Return the [x, y] coordinate for the center point of the cell that contains the specified text.  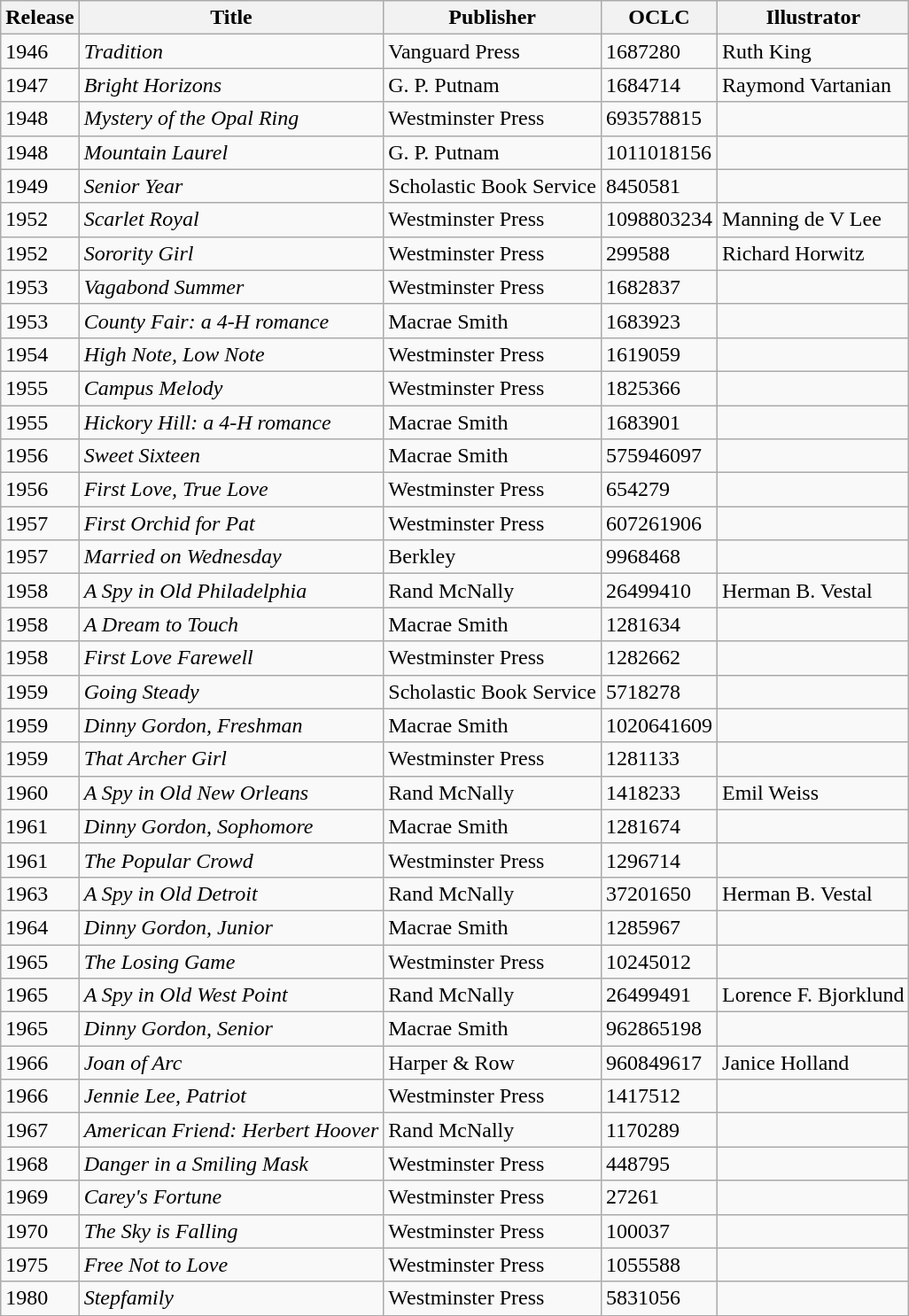
9968468 [659, 557]
1285967 [659, 927]
Stepfamily [231, 1298]
1825366 [659, 388]
1020641609 [659, 725]
Lorence F. Bjorklund [813, 995]
1963 [40, 894]
1968 [40, 1164]
Vanguard Press [493, 51]
A Spy in Old Detroit [231, 894]
8450581 [659, 186]
26499491 [659, 995]
1683923 [659, 321]
1682837 [659, 287]
Going Steady [231, 692]
693578815 [659, 119]
The Popular Crowd [231, 860]
Vagabond Summer [231, 287]
299588 [659, 253]
1980 [40, 1298]
Bright Horizons [231, 85]
Hickory Hill: a 4-H romance [231, 422]
Dinny Gordon, Senior [231, 1029]
First Orchid for Pat [231, 523]
Tradition [231, 51]
37201650 [659, 894]
1282662 [659, 658]
Release [40, 18]
1969 [40, 1197]
1098803234 [659, 220]
26499410 [659, 591]
1418233 [659, 793]
Married on Wednesday [231, 557]
Title [231, 18]
Free Not to Love [231, 1265]
Sweet Sixteen [231, 456]
448795 [659, 1164]
1964 [40, 927]
Joan of Arc [231, 1063]
1281674 [659, 826]
That Archer Girl [231, 759]
Dinny Gordon, Junior [231, 927]
Janice Holland [813, 1063]
First Love, True Love [231, 490]
A Dream to Touch [231, 624]
5831056 [659, 1298]
OCLC [659, 18]
5718278 [659, 692]
1011018156 [659, 152]
Ruth King [813, 51]
Illustrator [813, 18]
1946 [40, 51]
1281133 [659, 759]
Scarlet Royal [231, 220]
Mystery of the Opal Ring [231, 119]
Dinny Gordon, Freshman [231, 725]
607261906 [659, 523]
1170289 [659, 1130]
575946097 [659, 456]
Manning de V Lee [813, 220]
962865198 [659, 1029]
Danger in a Smiling Mask [231, 1164]
1954 [40, 354]
Jennie Lee, Patriot [231, 1096]
1975 [40, 1265]
27261 [659, 1197]
The Losing Game [231, 961]
Carey's Fortune [231, 1197]
1683901 [659, 422]
High Note, Low Note [231, 354]
654279 [659, 490]
Senior Year [231, 186]
The Sky is Falling [231, 1231]
American Friend: Herbert Hoover [231, 1130]
1417512 [659, 1096]
Sorority Girl [231, 253]
A Spy in Old West Point [231, 995]
1947 [40, 85]
Emil Weiss [813, 793]
960849617 [659, 1063]
First Love Farewell [231, 658]
Richard Horwitz [813, 253]
Harper & Row [493, 1063]
10245012 [659, 961]
1684714 [659, 85]
1967 [40, 1130]
Dinny Gordon, Sophomore [231, 826]
1619059 [659, 354]
1960 [40, 793]
1296714 [659, 860]
County Fair: a 4-H romance [231, 321]
Berkley [493, 557]
Campus Melody [231, 388]
1970 [40, 1231]
1687280 [659, 51]
1055588 [659, 1265]
Mountain Laurel [231, 152]
1949 [40, 186]
100037 [659, 1231]
1281634 [659, 624]
A Spy in Old Philadelphia [231, 591]
A Spy in Old New Orleans [231, 793]
Publisher [493, 18]
Raymond Vartanian [813, 85]
